Scan for the cell matching the given text and deliver its (X, Y) coordinate at center. 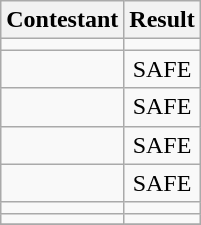
Result (162, 20)
Contestant (62, 20)
